Find where the given text appears and provide that cell's center as (X, Y) coordinate. 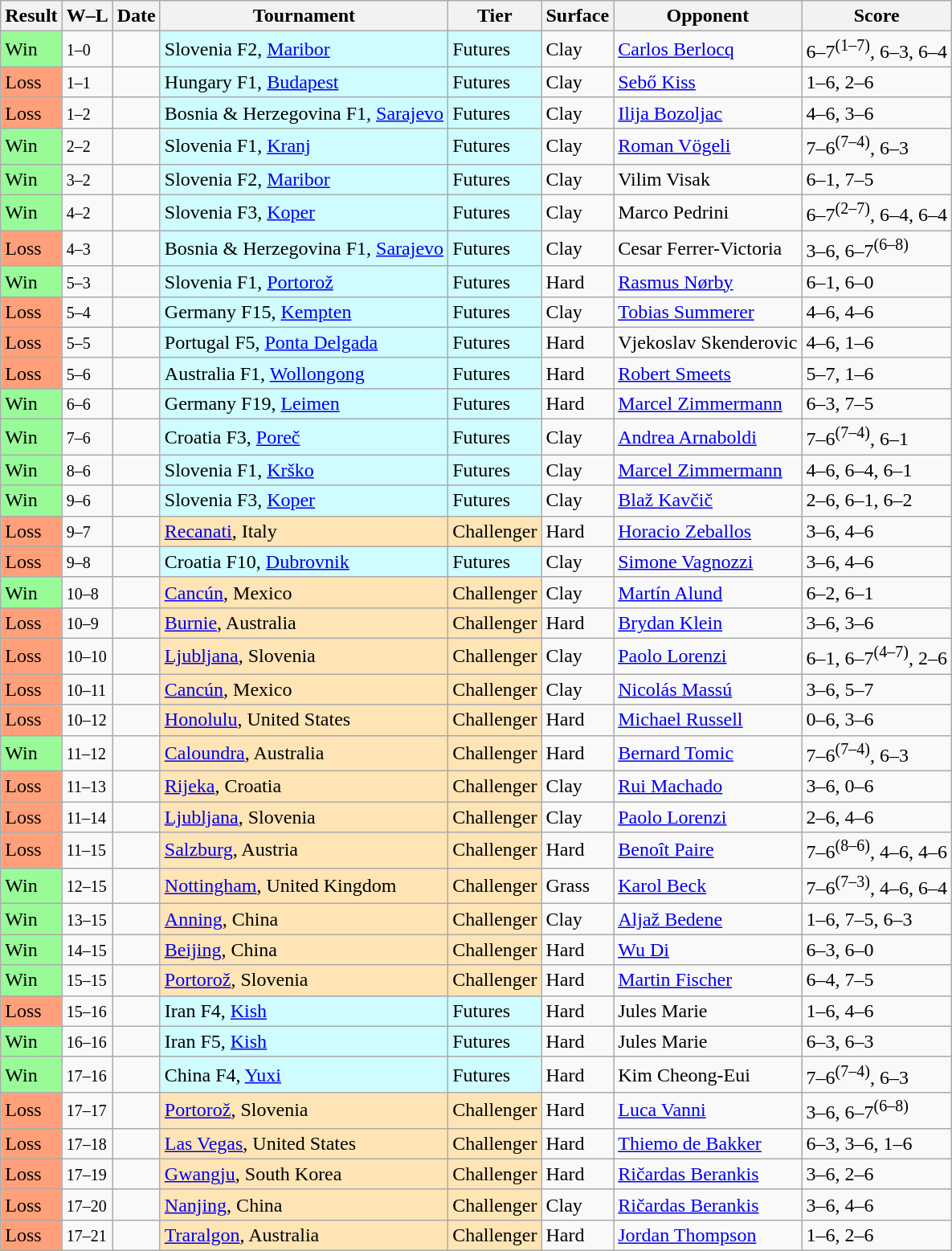
Vjekoslav Skenderovic (708, 342)
11–12 (87, 754)
4–6, 3–6 (876, 112)
Vilim Visak (708, 179)
Wu Di (708, 950)
Ilija Bozoljac (708, 112)
Blaž Kavčič (708, 501)
5–7, 1–6 (876, 373)
Portugal F5, Ponta Delgada (304, 342)
Rui Machado (708, 787)
4–6, 4–6 (876, 312)
6–4, 7–5 (876, 980)
11–14 (87, 817)
2–6, 6–1, 6–2 (876, 501)
Luca Vanni (708, 1110)
9–8 (87, 562)
Iran F4, Kish (304, 1011)
3–6, 2–6 (876, 1174)
Rijeka, Croatia (304, 787)
3–6, 5–7 (876, 689)
Aljaž Bedene (708, 919)
14–15 (87, 950)
5–3 (87, 281)
5–5 (87, 342)
Germany F15, Kempten (304, 312)
Traralgon, Australia (304, 1236)
6–7(2–7), 6–4, 6–4 (876, 212)
Grass (578, 885)
Beijing, China (304, 950)
Kim Cheong-Eui (708, 1075)
15–15 (87, 980)
Burnie, Australia (304, 623)
China F4, Yuxi (304, 1075)
6–3, 6–3 (876, 1041)
Honolulu, United States (304, 720)
12–15 (87, 885)
10–9 (87, 623)
Andrea Arnaboldi (708, 437)
7–6(7–3), 4–6, 6–4 (876, 885)
Benoît Paire (708, 850)
Robert Smeets (708, 373)
Brydan Klein (708, 623)
Jordan Thompson (708, 1236)
Salzburg, Austria (304, 850)
Michael Russell (708, 720)
17–17 (87, 1110)
11–15 (87, 850)
Slovenia F1, Kranj (304, 146)
3–2 (87, 179)
Germany F19, Leimen (304, 403)
4–2 (87, 212)
Anning, China (304, 919)
6–3, 6–0 (876, 950)
Tier (495, 16)
7–6(7–4), 6–1 (876, 437)
5–4 (87, 312)
6–3, 3–6, 1–6 (876, 1143)
5–6 (87, 373)
Rasmus Nørby (708, 281)
Croatia F3, Poreč (304, 437)
6–1, 6–0 (876, 281)
10–11 (87, 689)
10–8 (87, 592)
Hungary F1, Budapest (304, 82)
6–1, 6–7(4–7), 2–6 (876, 656)
7–6(8–6), 4–6, 4–6 (876, 850)
Thiemo de Bakker (708, 1143)
10–12 (87, 720)
Las Vegas, United States (304, 1143)
1–1 (87, 82)
Surface (578, 16)
17–19 (87, 1174)
9–7 (87, 531)
2–6, 4–6 (876, 817)
Martín Alund (708, 592)
6–6 (87, 403)
Carlos Berlocq (708, 50)
1–0 (87, 50)
Sebő Kiss (708, 82)
Nicolás Massú (708, 689)
1–2 (87, 112)
Result (31, 16)
4–6, 1–6 (876, 342)
Score (876, 16)
8–6 (87, 470)
6–1, 7–5 (876, 179)
13–15 (87, 919)
9–6 (87, 501)
1–6, 4–6 (876, 1011)
Caloundra, Australia (304, 754)
Martin Fischer (708, 980)
16–16 (87, 1041)
15–16 (87, 1011)
17–21 (87, 1236)
3–6, 3–6 (876, 623)
Recanati, Italy (304, 531)
6–3, 7–5 (876, 403)
1–6, 7–5, 6–3 (876, 919)
Marco Pedrini (708, 212)
Bernard Tomic (708, 754)
Cesar Ferrer-Victoria (708, 249)
Roman Vögeli (708, 146)
7–6 (87, 437)
4–6, 6–4, 6–1 (876, 470)
Australia F1, Wollongong (304, 373)
6–7(1–7), 6–3, 6–4 (876, 50)
4–3 (87, 249)
W–L (87, 16)
Tournament (304, 16)
Croatia F10, Dubrovnik (304, 562)
6–2, 6–1 (876, 592)
Nottingham, United Kingdom (304, 885)
17–16 (87, 1075)
Karol Beck (708, 885)
Slovenia F1, Krško (304, 470)
2–2 (87, 146)
Gwangju, South Korea (304, 1174)
Nanjing, China (304, 1204)
Tobias Summerer (708, 312)
17–18 (87, 1143)
Horacio Zeballos (708, 531)
Date (137, 16)
0–6, 3–6 (876, 720)
Iran F5, Kish (304, 1041)
11–13 (87, 787)
Slovenia F1, Portorož (304, 281)
10–10 (87, 656)
17–20 (87, 1204)
Opponent (708, 16)
3–6, 0–6 (876, 787)
Simone Vagnozzi (708, 562)
